Scan for the cell matching the given text and deliver its [X, Y] coordinate at center. 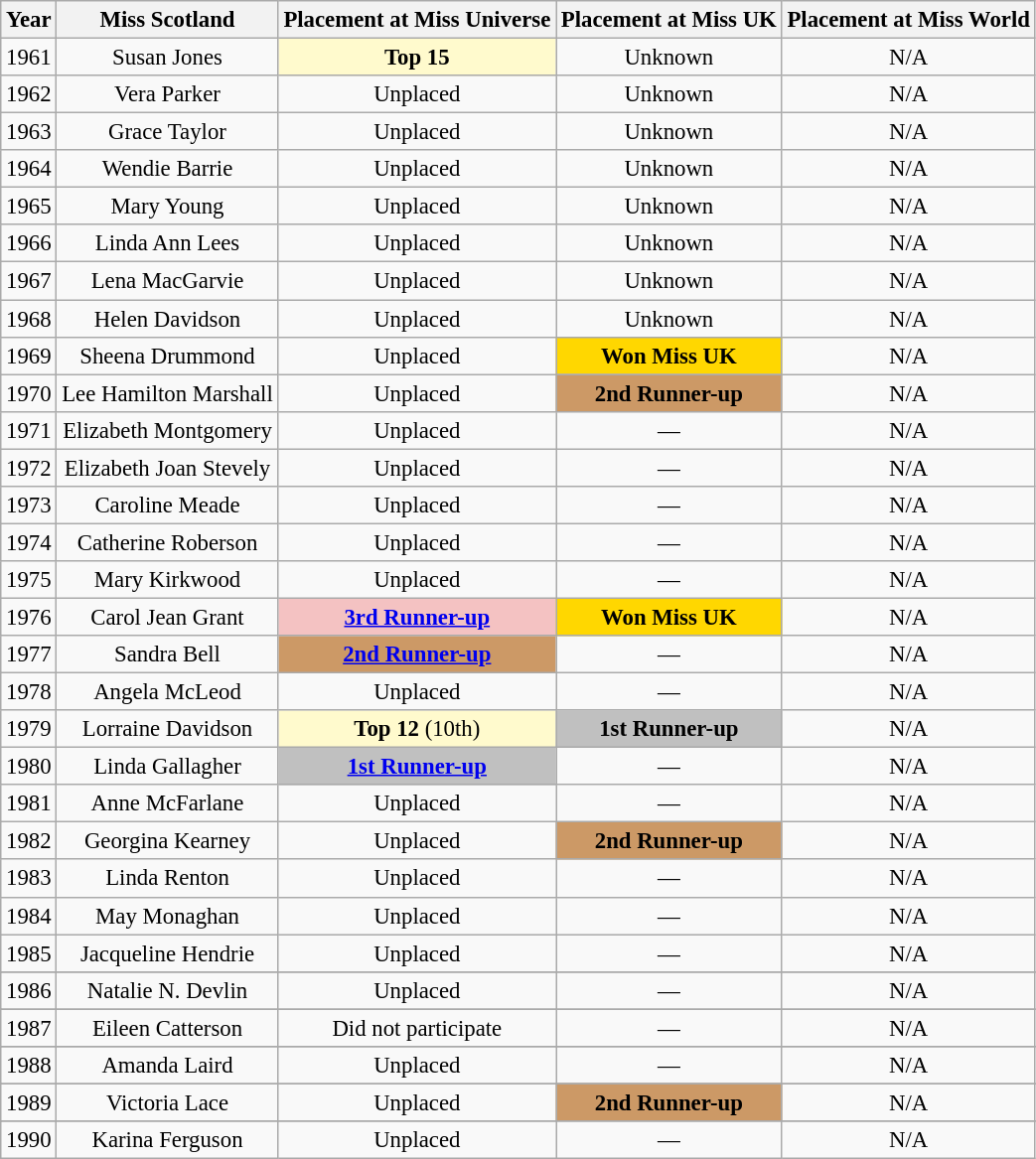
Sheena Drummond [167, 356]
Susan Jones [167, 58]
1971 [29, 430]
1979 [29, 729]
1982 [29, 841]
1990 [29, 1140]
Jacqueline Hendrie [167, 953]
1989 [29, 1102]
1978 [29, 692]
1977 [29, 654]
Amanda Laird [167, 1066]
Placement at Miss World [908, 20]
Year [29, 20]
Wendie Barrie [167, 169]
Carol Jean Grant [167, 617]
1988 [29, 1066]
Eileen Catterson [167, 1028]
Grace Taylor [167, 132]
1985 [29, 953]
Caroline Meade [167, 506]
Georgina Kearney [167, 841]
Placement at Miss Universe [417, 20]
Mary Young [167, 207]
1983 [29, 879]
Angela McLeod [167, 692]
Elizabeth Montgomery [167, 430]
1973 [29, 506]
1986 [29, 990]
Lena MacGarvie [167, 281]
1987 [29, 1028]
1966 [29, 243]
Mary Kirkwood [167, 580]
Linda Gallagher [167, 767]
Vera Parker [167, 94]
1962 [29, 94]
1970 [29, 393]
1980 [29, 767]
Elizabeth Joan Stevely [167, 468]
3rd Runner-up [417, 617]
Top 12 (10th) [417, 729]
Karina Ferguson [167, 1140]
1972 [29, 468]
Placement at Miss UK [669, 20]
1968 [29, 319]
1975 [29, 580]
Victoria Lace [167, 1102]
1974 [29, 542]
Anne McFarlane [167, 803]
Lee Hamilton Marshall [167, 393]
Linda Renton [167, 879]
1964 [29, 169]
1961 [29, 58]
Did not participate [417, 1028]
Sandra Bell [167, 654]
1963 [29, 132]
May Monaghan [167, 916]
Lorraine Davidson [167, 729]
1965 [29, 207]
Natalie N. Devlin [167, 990]
1967 [29, 281]
Miss Scotland [167, 20]
Catherine Roberson [167, 542]
Helen Davidson [167, 319]
Top 15 [417, 58]
1969 [29, 356]
1984 [29, 916]
Linda Ann Lees [167, 243]
1976 [29, 617]
1981 [29, 803]
